Output the (X, Y) coordinate of the center of the cell containing the given text.  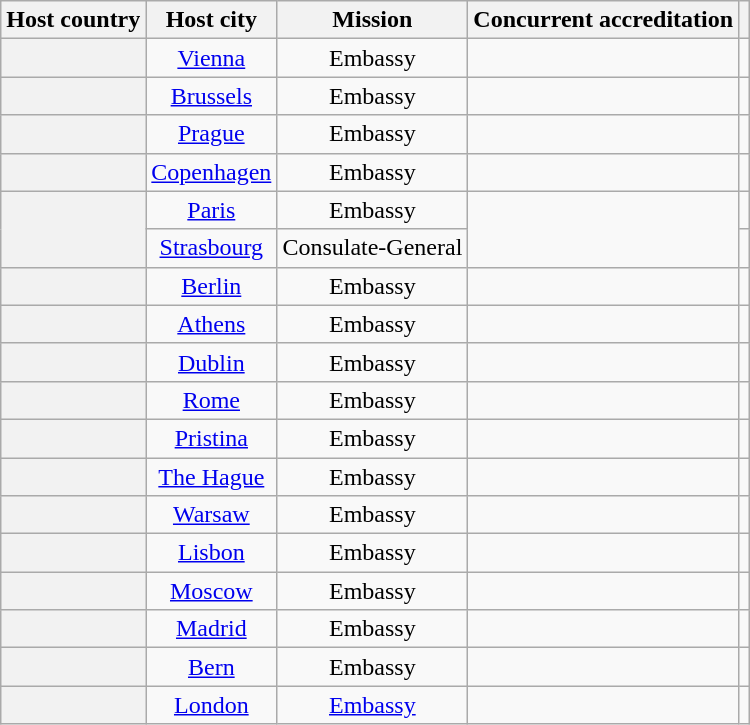
Rome (212, 400)
Host city (212, 20)
Berlin (212, 286)
Pristina (212, 438)
Warsaw (212, 515)
Brussels (212, 96)
Athens (212, 324)
Moscow (212, 591)
Consulate-General (372, 248)
Vienna (212, 58)
Strasbourg (212, 248)
Host country (74, 20)
Paris (212, 210)
Lisbon (212, 553)
The Hague (212, 477)
Bern (212, 667)
Prague (212, 134)
Copenhagen (212, 172)
Concurrent accreditation (604, 20)
London (212, 705)
Mission (372, 20)
Dublin (212, 362)
Madrid (212, 629)
